Search for the cell housing the specified text and yield its (x, y) center coordinate. 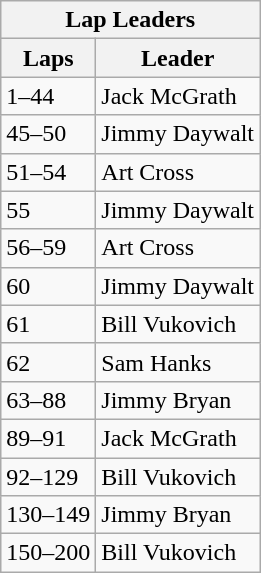
1–44 (48, 96)
62 (48, 362)
51–54 (48, 172)
56–59 (48, 248)
55 (48, 210)
150–200 (48, 553)
130–149 (48, 515)
45–50 (48, 134)
89–91 (48, 438)
92–129 (48, 477)
Sam Hanks (178, 362)
Leader (178, 58)
63–88 (48, 400)
Laps (48, 58)
Lap Leaders (130, 20)
60 (48, 286)
61 (48, 324)
